Return the (X, Y) coordinate for the center point of the cell that contains the specified text.  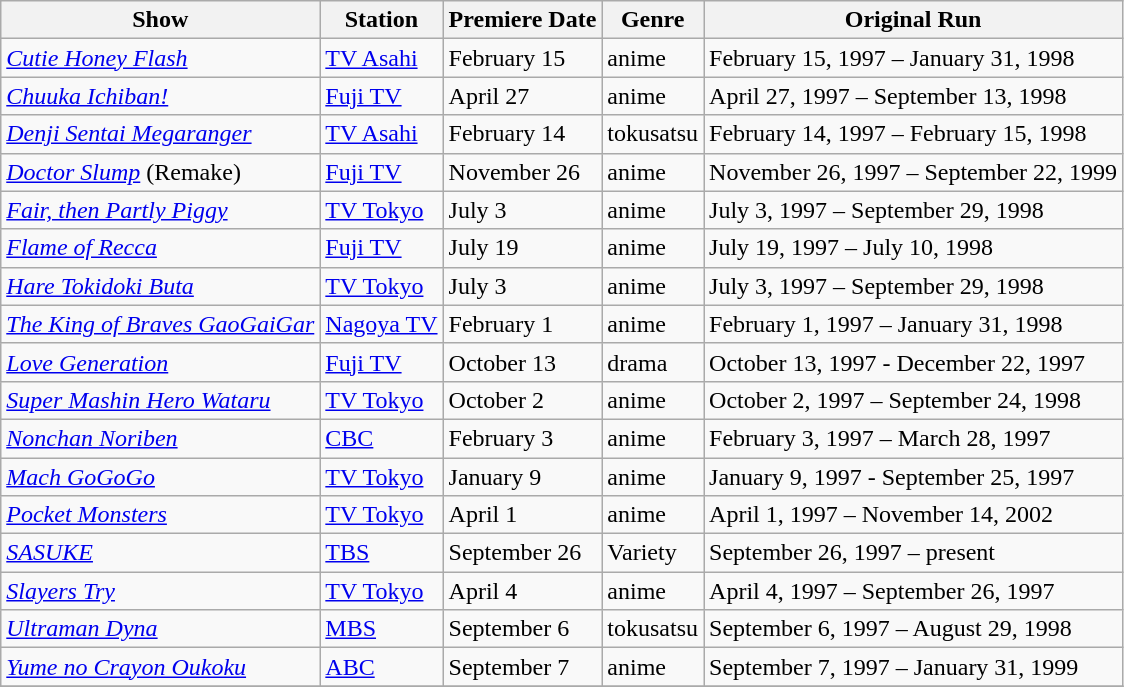
February 3 (522, 438)
Hare Tokidoki Buta (160, 286)
February 1, 1997 – January 31, 1998 (914, 324)
MBS (382, 629)
Nonchan Noriben (160, 438)
Nagoya TV (382, 324)
April 27, 1997 – September 13, 1998 (914, 96)
October 2, 1997 – September 24, 1998 (914, 400)
Cutie Honey Flash (160, 58)
The King of Braves GaoGaiGar (160, 324)
April 1, 1997 – November 14, 2002 (914, 515)
Fair, then Partly Piggy (160, 210)
September 6 (522, 629)
February 15, 1997 – January 31, 1998 (914, 58)
Doctor Slump (Remake) (160, 172)
November 26, 1997 – September 22, 1999 (914, 172)
February 14 (522, 134)
October 2 (522, 400)
February 1 (522, 324)
Genre (653, 20)
April 27 (522, 96)
September 7, 1997 – January 31, 1999 (914, 667)
January 9, 1997 - September 25, 1997 (914, 477)
February 15 (522, 58)
April 1 (522, 515)
January 9 (522, 477)
September 26 (522, 553)
July 19 (522, 248)
November 26 (522, 172)
Slayers Try (160, 591)
Show (160, 20)
Love Generation (160, 362)
drama (653, 362)
April 4 (522, 591)
Chuuka Ichiban! (160, 96)
Yume no Crayon Oukoku (160, 667)
September 6, 1997 – August 29, 1998 (914, 629)
Premiere Date (522, 20)
October 13 (522, 362)
CBC (382, 438)
Super Mashin Hero Wataru (160, 400)
April 4, 1997 – September 26, 1997 (914, 591)
Pocket Monsters (160, 515)
October 13, 1997 - December 22, 1997 (914, 362)
Variety (653, 553)
February 14, 1997 – February 15, 1998 (914, 134)
ABC (382, 667)
Original Run (914, 20)
Ultraman Dyna (160, 629)
Flame of Recca (160, 248)
SASUKE (160, 553)
February 3, 1997 – March 28, 1997 (914, 438)
Denji Sentai Megaranger (160, 134)
September 7 (522, 667)
TBS (382, 553)
Mach GoGoGo (160, 477)
September 26, 1997 – present (914, 553)
July 19, 1997 – July 10, 1998 (914, 248)
Station (382, 20)
